Find where the given text appears and provide that cell's center as (x, y) coordinate. 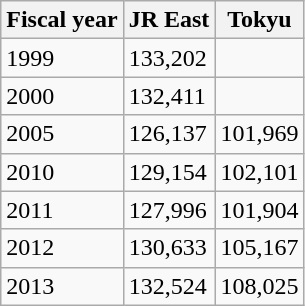
2010 (62, 172)
1999 (62, 58)
130,633 (169, 248)
102,101 (260, 172)
108,025 (260, 286)
2013 (62, 286)
101,904 (260, 210)
2000 (62, 96)
133,202 (169, 58)
JR East (169, 20)
Tokyu (260, 20)
132,524 (169, 286)
2012 (62, 248)
129,154 (169, 172)
101,969 (260, 134)
Fiscal year (62, 20)
2011 (62, 210)
2005 (62, 134)
127,996 (169, 210)
132,411 (169, 96)
126,137 (169, 134)
105,167 (260, 248)
